Output the (X, Y) coordinate of the center of the cell containing the given text.  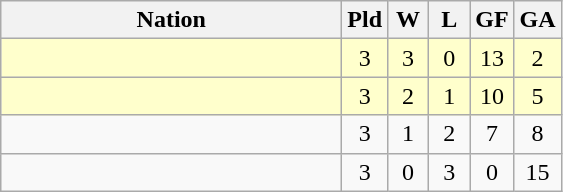
Pld (365, 20)
15 (538, 172)
L (450, 20)
10 (492, 96)
8 (538, 134)
5 (538, 96)
GA (538, 20)
7 (492, 134)
GF (492, 20)
W (408, 20)
13 (492, 58)
Nation (172, 20)
